Extract the (X, Y) coordinate from the center of the cell holding the provided text.  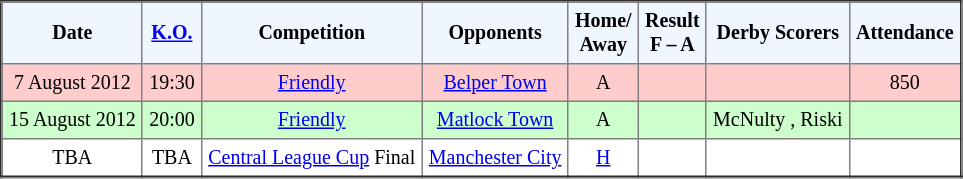
7 August 2012 (72, 83)
Date (72, 33)
ResultF – A (672, 33)
McNulty , Riski (778, 120)
850 (905, 83)
Derby Scorers (778, 33)
Opponents (495, 33)
20:00 (172, 120)
Matlock Town (495, 120)
K.O. (172, 33)
Home/Away (603, 33)
H (603, 158)
15 August 2012 (72, 120)
Belper Town (495, 83)
19:30 (172, 83)
Competition (312, 33)
Manchester City (495, 158)
Attendance (905, 33)
Central League Cup Final (312, 158)
